Scan for the cell matching the given text and deliver its (X, Y) coordinate at center. 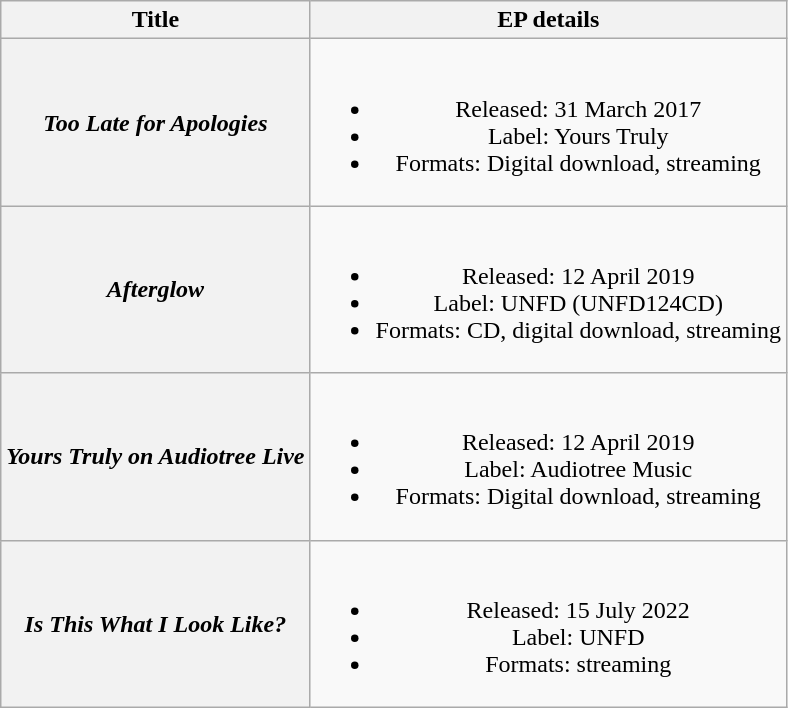
Too Late for Apologies (156, 122)
Is This What I Look Like? (156, 624)
Afterglow (156, 290)
Title (156, 20)
Released: 12 April 2019Label: Audiotree MusicFormats: Digital download, streaming (548, 456)
Released: 15 July 2022Label: UNFDFormats: streaming (548, 624)
Released: 31 March 2017Label: Yours TrulyFormats: Digital download, streaming (548, 122)
Yours Truly on Audiotree Live (156, 456)
Released: 12 April 2019Label: UNFD (UNFD124CD)Formats: CD, digital download, streaming (548, 290)
EP details (548, 20)
